Capture the cell that displays the provided text and extract its [X, Y] central coordinate. 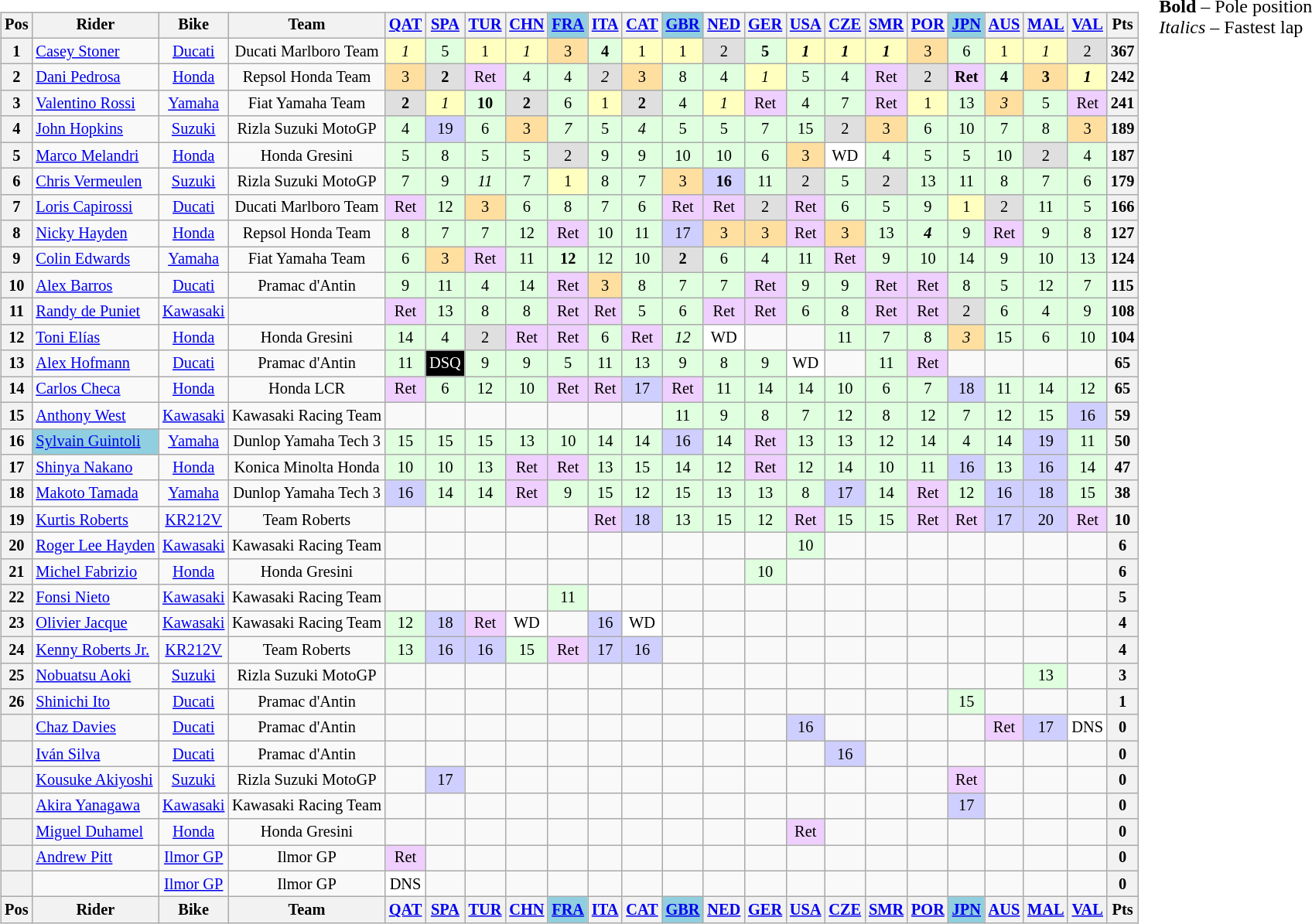
Valentino Rossi [95, 104]
241 [1122, 104]
242 [1122, 77]
127 [1122, 234]
Loris Capirossi [95, 207]
Roger Lee Hayden [95, 546]
Anthony West [95, 415]
26 [16, 702]
23 [16, 624]
187 [1122, 155]
Chris Vermeulen [95, 182]
59 [1122, 415]
Iván Silva [95, 754]
Konica Minolta Honda [306, 468]
Honda LCR [306, 390]
Alex Barros [95, 285]
25 [16, 676]
Kurtis Roberts [95, 520]
John Hopkins [95, 129]
Nicky Hayden [95, 234]
Chaz Davies [95, 728]
Marco Melandri [95, 155]
166 [1122, 207]
367 [1122, 51]
Kenny Roberts Jr. [95, 650]
22 [16, 598]
Carlos Checa [95, 390]
179 [1122, 182]
Kousuke Akiyoshi [95, 780]
Sylvain Guintoli [95, 442]
Dani Pedrosa [95, 77]
108 [1122, 312]
189 [1122, 129]
Alex Hofmann [95, 363]
Akira Yanagawa [95, 806]
Toni Elías [95, 338]
Makoto Tamada [95, 493]
24 [16, 650]
Colin Edwards [95, 260]
38 [1122, 493]
Shinichi Ito [95, 702]
Nobuatsu Aoki [95, 676]
115 [1122, 285]
Fonsi Nieto [95, 598]
21 [16, 571]
47 [1122, 468]
Miguel Duhamel [95, 832]
Shinya Nakano [95, 468]
50 [1122, 442]
Andrew Pitt [95, 858]
104 [1122, 338]
Casey Stoner [95, 51]
Olivier Jacque [95, 624]
DSQ [445, 363]
124 [1122, 260]
Randy de Puniet [95, 312]
Michel Fabrizio [95, 571]
